Scan for the cell matching the given text and deliver its [x, y] coordinate at center. 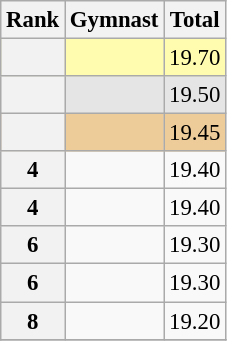
Gymnast [114, 20]
19.50 [195, 95]
Rank [33, 20]
19.20 [195, 321]
19.45 [195, 133]
8 [33, 321]
Total [195, 20]
19.70 [195, 58]
